Provide the (x, y) coordinate of the cell's center where the given text is located.  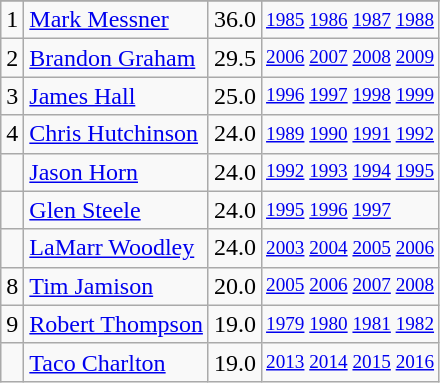
9 (12, 324)
2013 2014 2015 2016 (350, 362)
Robert Thompson (116, 324)
2005 2006 2007 2008 (350, 286)
1995 1996 1997 (350, 210)
1989 1990 1991 1992 (350, 134)
36.0 (234, 20)
Mark Messner (116, 20)
Glen Steele (116, 210)
1979 1980 1981 1982 (350, 324)
1985 1986 1987 1988 (350, 20)
2003 2004 2005 2006 (350, 248)
Chris Hutchinson (116, 134)
Jason Horn (116, 172)
1992 1993 1994 1995 (350, 172)
25.0 (234, 96)
1 (12, 20)
2 (12, 58)
LaMarr Woodley (116, 248)
29.5 (234, 58)
1996 1997 1998 1999 (350, 96)
Brandon Graham (116, 58)
Tim Jamison (116, 286)
8 (12, 286)
20.0 (234, 286)
3 (12, 96)
Taco Charlton (116, 362)
James Hall (116, 96)
2006 2007 2008 2009 (350, 58)
4 (12, 134)
